Find where the given text appears and provide that cell's center as (X, Y) coordinate. 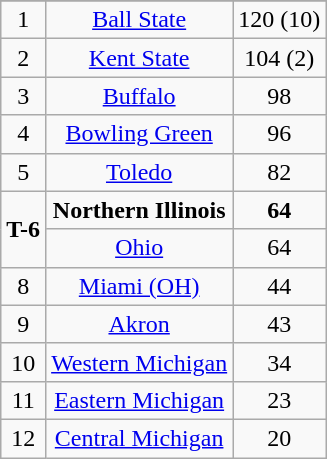
23 (280, 400)
Toledo (140, 172)
2 (24, 58)
43 (280, 324)
11 (24, 400)
34 (280, 362)
Miami (OH) (140, 286)
44 (280, 286)
Bowling Green (140, 134)
Central Michigan (140, 438)
3 (24, 96)
Northern Illinois (140, 210)
1 (24, 20)
8 (24, 286)
T-6 (24, 229)
Ball State (140, 20)
82 (280, 172)
Kent State (140, 58)
96 (280, 134)
12 (24, 438)
Buffalo (140, 96)
10 (24, 362)
Akron (140, 324)
4 (24, 134)
Ohio (140, 248)
98 (280, 96)
104 (2) (280, 58)
Eastern Michigan (140, 400)
5 (24, 172)
120 (10) (280, 20)
9 (24, 324)
Western Michigan (140, 362)
20 (280, 438)
